Search for the cell housing the specified text and yield its [x, y] center coordinate. 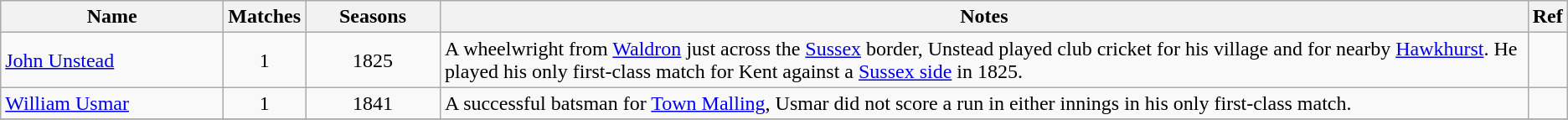
Seasons [374, 17]
1841 [374, 103]
William Usmar [112, 103]
John Unstead [112, 60]
Ref [1548, 17]
1825 [374, 60]
Notes [985, 17]
Name [112, 17]
A successful batsman for Town Malling, Usmar did not score a run in either innings in his only first-class match. [985, 103]
Matches [265, 17]
